Provide the (X, Y) coordinate of the cell's center where the given text is located.  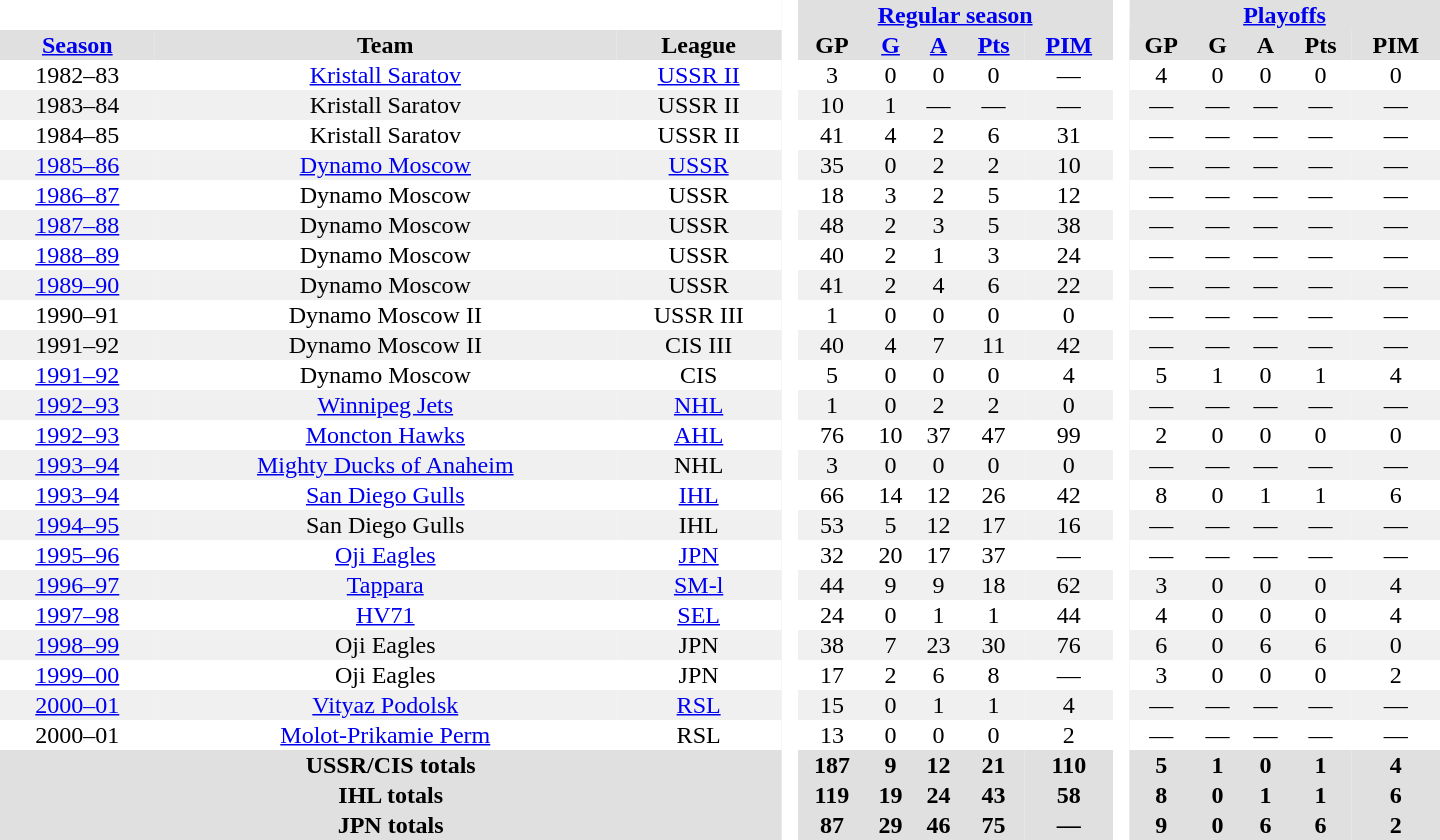
Season (78, 45)
USSR III (698, 315)
1995–96 (78, 555)
1983–84 (78, 105)
29 (891, 825)
League (698, 45)
AHL (698, 435)
16 (1069, 525)
Regular season (955, 15)
1994–95 (78, 525)
IHL totals (390, 795)
66 (832, 495)
JPN totals (390, 825)
1985–86 (78, 165)
99 (1069, 435)
23 (939, 645)
26 (994, 495)
13 (832, 735)
HV71 (386, 615)
20 (891, 555)
58 (1069, 795)
43 (994, 795)
Winnipeg Jets (386, 405)
187 (832, 765)
62 (1069, 585)
USSR/CIS totals (390, 765)
1997–98 (78, 615)
1998–99 (78, 645)
Playoffs (1284, 15)
19 (891, 795)
SM-l (698, 585)
1989–90 (78, 285)
30 (994, 645)
Vityaz Podolsk (386, 705)
1990–91 (78, 315)
53 (832, 525)
CIS III (698, 345)
Team (386, 45)
1999–00 (78, 675)
110 (1069, 765)
Mighty Ducks of Anaheim (386, 465)
SEL (698, 615)
Moncton Hawks (386, 435)
1986–87 (78, 195)
75 (994, 825)
46 (939, 825)
Tappara (386, 585)
31 (1069, 135)
87 (832, 825)
1996–97 (78, 585)
14 (891, 495)
15 (832, 705)
21 (994, 765)
1984–85 (78, 135)
48 (832, 225)
1982–83 (78, 75)
32 (832, 555)
22 (1069, 285)
1988–89 (78, 255)
Molot-Prikamie Perm (386, 735)
119 (832, 795)
47 (994, 435)
11 (994, 345)
1987–88 (78, 225)
35 (832, 165)
CIS (698, 375)
